Identify which cell holds the provided text, then report its [x, y] central coordinate. 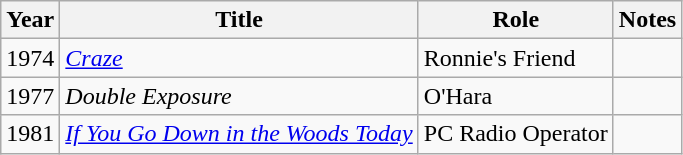
Craze [239, 58]
PC Radio Operator [516, 134]
Role [516, 20]
Title [239, 20]
If You Go Down in the Woods Today [239, 134]
O'Hara [516, 96]
Double Exposure [239, 96]
Notes [647, 20]
1974 [30, 58]
Year [30, 20]
Ronnie's Friend [516, 58]
1977 [30, 96]
1981 [30, 134]
